From the cell containing the given text, extract its center point as [x, y] coordinate. 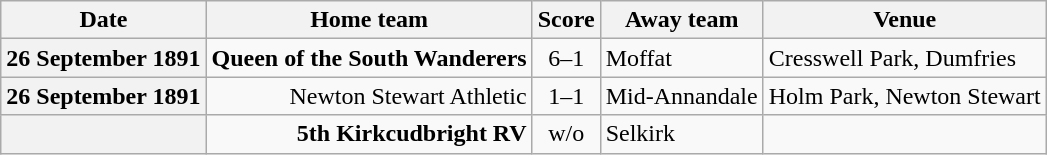
5th Kirkcudbright RV [369, 134]
Mid-Annandale [682, 96]
6–1 [566, 58]
Holm Park, Newton Stewart [904, 96]
Queen of the South Wanderers [369, 58]
Venue [904, 20]
1–1 [566, 96]
Selkirk [682, 134]
Date [104, 20]
Cresswell Park, Dumfries [904, 58]
Newton Stewart Athletic [369, 96]
Home team [369, 20]
w/o [566, 134]
Score [566, 20]
Moffat [682, 58]
Away team [682, 20]
